Return (X, Y) of the center of cell containing provided text 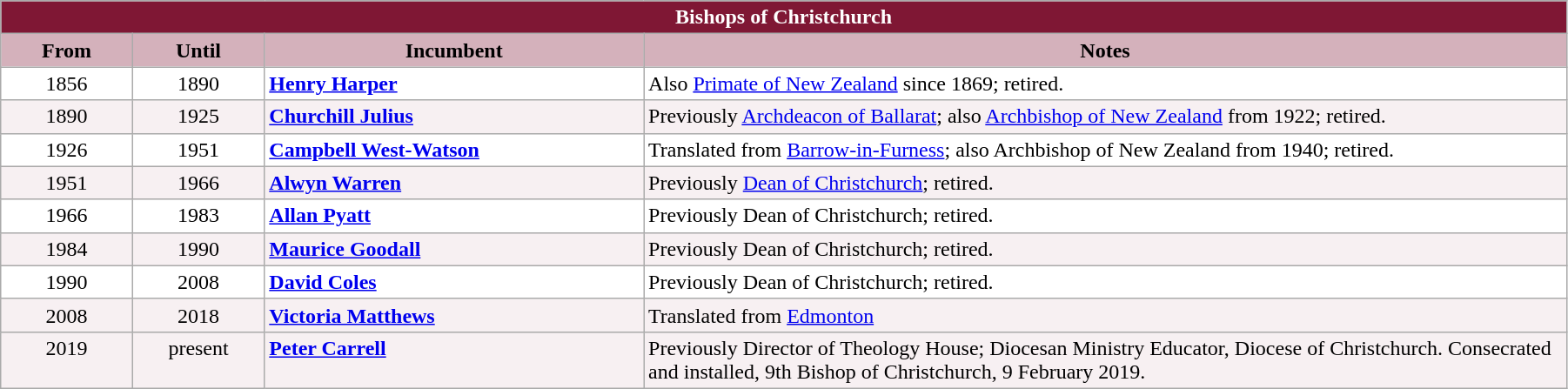
Also Primate of New Zealand since 1869; retired. (1105, 84)
Translated from Edmonton (1105, 315)
Incumbent (454, 50)
David Coles (454, 282)
1925 (198, 117)
1983 (198, 216)
Until (198, 50)
2019 (67, 360)
Previously Archdeacon of Ballarat; also Archbishop of New Zealand from 1922; retired. (1105, 117)
1856 (67, 84)
Victoria Matthews (454, 315)
Campbell West-Watson (454, 150)
Maurice Goodall (454, 249)
Bishops of Christchurch (784, 17)
Translated from Barrow-in-Furness; also Archbishop of New Zealand from 1940; retired. (1105, 150)
Peter Carrell (454, 360)
Notes (1105, 50)
Churchill Julius (454, 117)
1984 (67, 249)
From (67, 50)
present (198, 360)
1926 (67, 150)
Henry Harper (454, 84)
Allan Pyatt (454, 216)
2018 (198, 315)
Alwyn Warren (454, 183)
